Detect which cell encompasses the target text, then output its (X, Y) center coordinate. 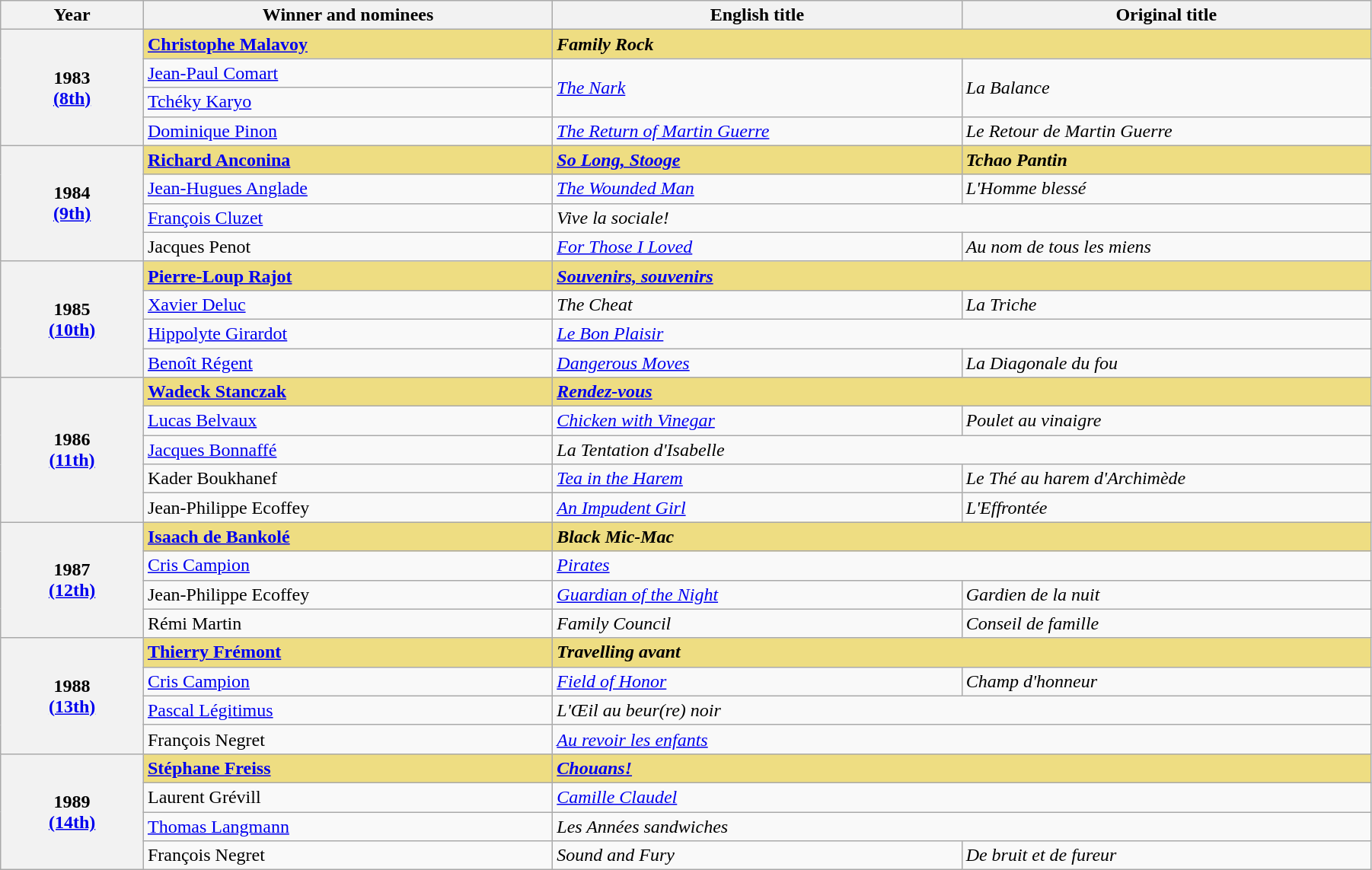
Dominique Pinon (347, 131)
De bruit et de fureur (1166, 856)
1989(14th) (72, 811)
1984(9th) (72, 203)
Poulet au vinaigre (1166, 421)
Rendez-vous (962, 392)
La Balance (1166, 88)
Chouans! (962, 768)
Le Thé au harem d'Archimède (1166, 479)
Dangerous Moves (757, 363)
Xavier Deluc (347, 304)
L'Homme blessé (1166, 189)
1983(8th) (72, 88)
Field of Honor (757, 681)
Pirates (962, 566)
1986(11th) (72, 450)
Family Rock (962, 44)
Souvenirs, souvenirs (962, 276)
Benoît Régent (347, 363)
The Wounded Man (757, 189)
Camille Claudel (962, 797)
Vive la sociale! (962, 218)
Lucas Belvaux (347, 421)
Stéphane Freiss (347, 768)
Travelling avant (962, 652)
The Cheat (757, 304)
Pascal Légitimus (347, 710)
L'Œil au beur(re) noir (962, 710)
1988(13th) (72, 696)
Les Années sandwiches (962, 826)
Le Retour de Martin Guerre (1166, 131)
Chicken with Vinegar (757, 421)
1987(12th) (72, 580)
Au nom de tous les miens (1166, 247)
Au revoir les enfants (962, 739)
Gardien de la nuit (1166, 594)
Family Council (757, 623)
Tchéky Karyo (347, 102)
Isaach de Bankolé (347, 537)
Thomas Langmann (347, 826)
Year (72, 15)
Winner and nominees (347, 15)
La Diagonale du fou (1166, 363)
Original title (1166, 15)
Richard Anconina (347, 160)
L'Effrontée (1166, 508)
Guardian of the Night (757, 594)
Jacques Penot (347, 247)
The Nark (757, 88)
Jean-Paul Comart (347, 73)
Sound and Fury (757, 856)
The Return of Martin Guerre (757, 131)
Tea in the Harem (757, 479)
For Those I Loved (757, 247)
English title (757, 15)
François Cluzet (347, 218)
An Impudent Girl (757, 508)
Jacques Bonnaffé (347, 450)
Kader Boukhanef (347, 479)
Pierre-Loup Rajot (347, 276)
Hippolyte Girardot (347, 333)
Tchao Pantin (1166, 160)
Laurent Grévill (347, 797)
Rémi Martin (347, 623)
Black Mic-Mac (962, 537)
Le Bon Plaisir (962, 333)
La Triche (1166, 304)
1985(10th) (72, 319)
So Long, Stooge (757, 160)
Jean-Hugues Anglade (347, 189)
Champ d'honneur (1166, 681)
Wadeck Stanczak (347, 392)
Christophe Malavoy (347, 44)
La Tentation d'Isabelle (962, 450)
Thierry Frémont (347, 652)
Conseil de famille (1166, 623)
